For the text-containing cell, return its midpoint in [X, Y] coordinate format. 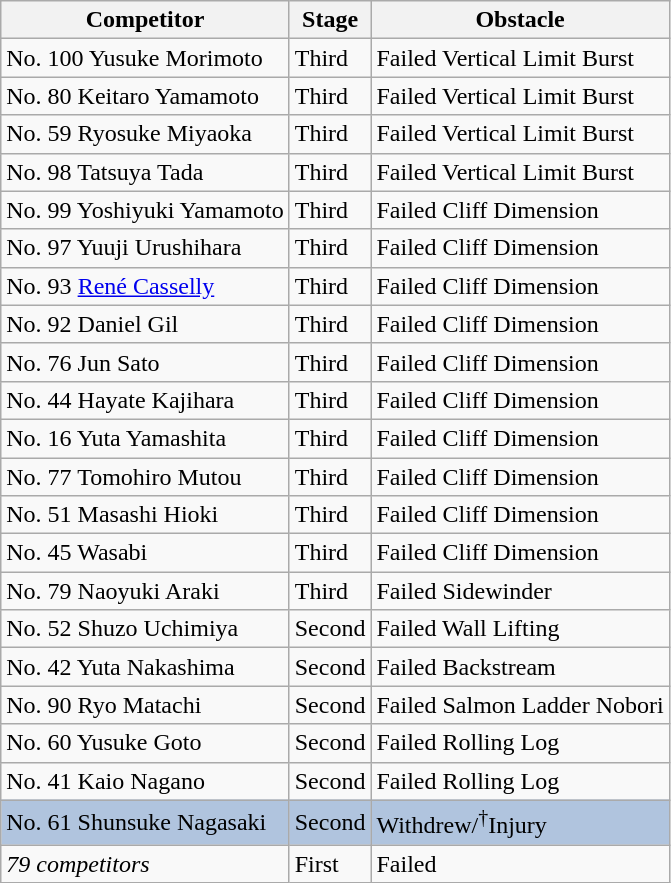
Failed Salmon Ladder Nobori [520, 705]
No. 100 Yusuke Morimoto [145, 58]
Failed Wall Lifting [520, 629]
Withdrew/†Injury [520, 822]
No. 76 Jun Sato [145, 362]
No. 98 Tatsuya Tada [145, 172]
No. 90 Ryo Matachi [145, 705]
No. 45 Wasabi [145, 553]
No. 59 Ryosuke Miyaoka [145, 134]
No. 80 Keitaro Yamamoto [145, 96]
No. 42 Yuta Nakashima [145, 667]
No. 16 Yuta Yamashita [145, 438]
No. 92 Daniel Gil [145, 324]
Obstacle [520, 20]
79 competitors [145, 864]
No. 52 Shuzo Uchimiya [145, 629]
Failed Sidewinder [520, 591]
No. 97 Yuuji Urushihara [145, 248]
No. 60 Yusuke Goto [145, 743]
No. 51 Masashi Hioki [145, 515]
First [330, 864]
No. 41 Kaio Nagano [145, 781]
No. 99 Yoshiyuki Yamamoto [145, 210]
Stage [330, 20]
No. 93 René Casselly [145, 286]
Failed [520, 864]
Competitor [145, 20]
No. 77 Tomohiro Mutou [145, 477]
No. 61 Shunsuke Nagasaki [145, 822]
Failed Backstream [520, 667]
No. 44 Hayate Kajihara [145, 400]
No. 79 Naoyuki Araki [145, 591]
